Return [X, Y] of the center of cell containing provided text 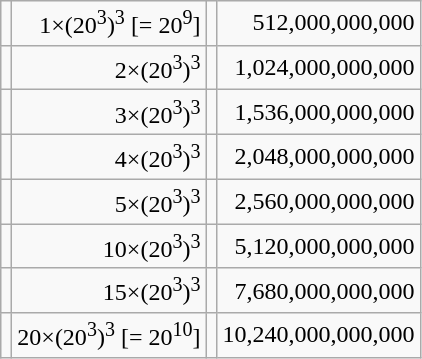
5,120,000,000,000 [318, 246]
1×(203)3 [= 209] [109, 24]
2×(203)3 [109, 68]
15×(203)3 [109, 290]
4×(203)3 [109, 156]
512,000,000,000 [318, 24]
10×(203)3 [109, 246]
3×(203)3 [109, 112]
20×(203)3 [= 2010] [109, 336]
7,680,000,000,000 [318, 290]
2,048,000,000,000 [318, 156]
1,536,000,000,000 [318, 112]
5×(203)3 [109, 202]
10,240,000,000,000 [318, 336]
1,024,000,000,000 [318, 68]
2,560,000,000,000 [318, 202]
